From the cell containing the given text, extract its center point as [x, y] coordinate. 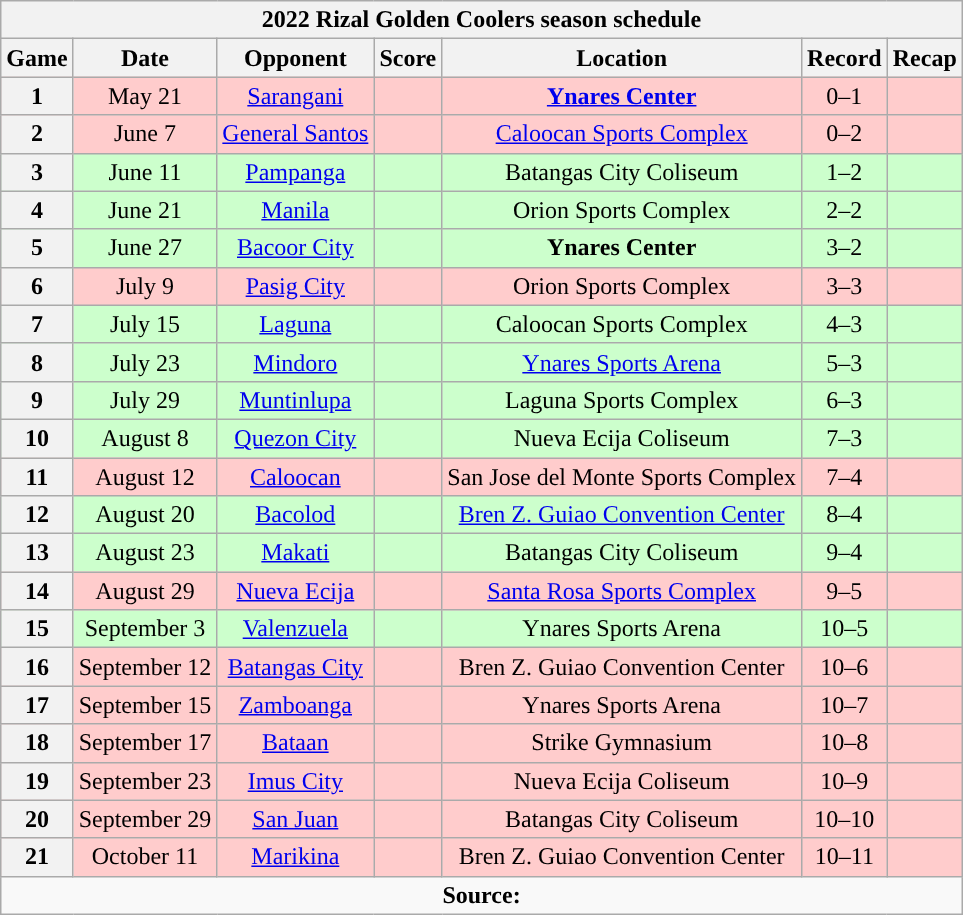
3–3 [845, 286]
10–6 [845, 667]
0–2 [845, 134]
Marikina [296, 857]
Strike Gymnasium [622, 743]
Record [845, 58]
June 27 [145, 248]
Laguna Sports Complex [622, 400]
1 [37, 96]
5 [37, 248]
San Juan [296, 819]
Laguna [296, 324]
19 [37, 781]
June 11 [145, 172]
10–7 [845, 705]
10–5 [845, 629]
August 23 [145, 553]
Score [408, 58]
Nueva Ecija [296, 591]
Pampanga [296, 172]
4–3 [845, 324]
2022 Rizal Golden Coolers season schedule [482, 20]
7–3 [845, 438]
Location [622, 58]
May 21 [145, 96]
Opponent [296, 58]
August 12 [145, 477]
10–8 [845, 743]
18 [37, 743]
Batangas City [296, 667]
21 [37, 857]
11 [37, 477]
13 [37, 553]
12 [37, 515]
6 [37, 286]
September 15 [145, 705]
3 [37, 172]
September 12 [145, 667]
August 29 [145, 591]
0–1 [845, 96]
Caloocan [296, 477]
August 20 [145, 515]
General Santos [296, 134]
Mindoro [296, 362]
Sarangani [296, 96]
6–3 [845, 400]
September 29 [145, 819]
Game [37, 58]
August 8 [145, 438]
Imus City [296, 781]
Recap [924, 58]
June 7 [145, 134]
9–4 [845, 553]
Source: [482, 895]
July 15 [145, 324]
8 [37, 362]
Valenzuela [296, 629]
2–2 [845, 210]
September 17 [145, 743]
Santa Rosa Sports Complex [622, 591]
17 [37, 705]
9–5 [845, 591]
San Jose del Monte Sports Complex [622, 477]
June 21 [145, 210]
10–10 [845, 819]
9 [37, 400]
July 29 [145, 400]
16 [37, 667]
5–3 [845, 362]
Muntinlupa [296, 400]
7 [37, 324]
October 11 [145, 857]
Date [145, 58]
7–4 [845, 477]
Zamboanga [296, 705]
Pasig City [296, 286]
3–2 [845, 248]
2 [37, 134]
Bacoor City [296, 248]
Bacolod [296, 515]
September 23 [145, 781]
14 [37, 591]
Quezon City [296, 438]
15 [37, 629]
10–11 [845, 857]
1–2 [845, 172]
July 23 [145, 362]
4 [37, 210]
Manila [296, 210]
July 9 [145, 286]
September 3 [145, 629]
10–9 [845, 781]
Makati [296, 553]
8–4 [845, 515]
10 [37, 438]
Bataan [296, 743]
20 [37, 819]
